Find where the given text appears and provide that cell's center as [x, y] coordinate. 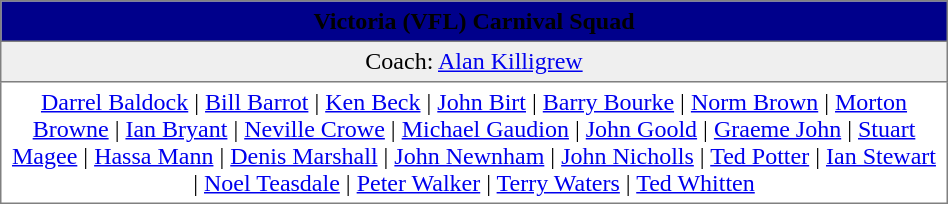
Victoria (VFL) Carnival Squad [474, 21]
Coach: Alan Killigrew [474, 61]
